Capture the cell that displays the provided text and extract its [x, y] central coordinate. 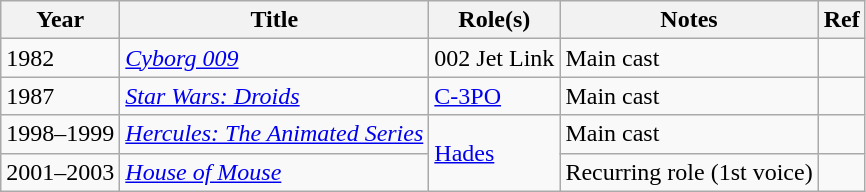
002 Jet Link [494, 58]
House of Mouse [274, 172]
C-3PO [494, 96]
Recurring role (1st voice) [689, 172]
Hercules: The Animated Series [274, 134]
1982 [60, 58]
Role(s) [494, 20]
1987 [60, 96]
1998–1999 [60, 134]
Notes [689, 20]
Star Wars: Droids [274, 96]
Cyborg 009 [274, 58]
Hades [494, 153]
Ref [842, 20]
2001–2003 [60, 172]
Title [274, 20]
Year [60, 20]
